Search for the cell housing the specified text and yield its (x, y) center coordinate. 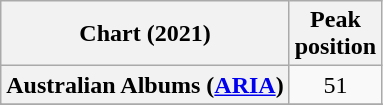
Australian Albums (ARIA) (145, 85)
51 (335, 85)
Chart (2021) (145, 34)
Peakposition (335, 34)
